Output the [X, Y] coordinate of the center of the cell containing the given text.  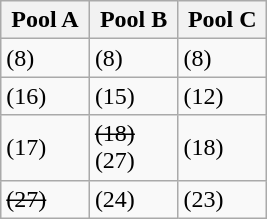
(27) [46, 199]
Pool B [134, 20]
Pool C [222, 20]
(24) [134, 199]
Pool A [46, 20]
(23) [222, 199]
(16) [46, 96]
(18) [222, 148]
(18) (27) [134, 148]
(17) [46, 148]
(15) [134, 96]
(12) [222, 96]
